Provide the (x, y) coordinate of the cell's center where the given text is located.  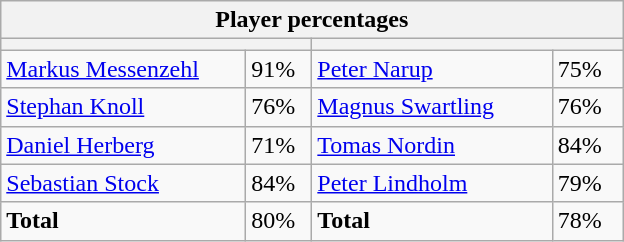
Magnus Swartling (432, 107)
Daniel Herberg (124, 145)
Markus Messenzehl (124, 69)
91% (279, 69)
Peter Lindholm (432, 183)
79% (588, 183)
78% (588, 221)
71% (279, 145)
75% (588, 69)
Tomas Nordin (432, 145)
80% (279, 221)
Player percentages (312, 20)
Stephan Knoll (124, 107)
Sebastian Stock (124, 183)
Peter Narup (432, 69)
